Search for the cell housing the specified text and yield its (X, Y) center coordinate. 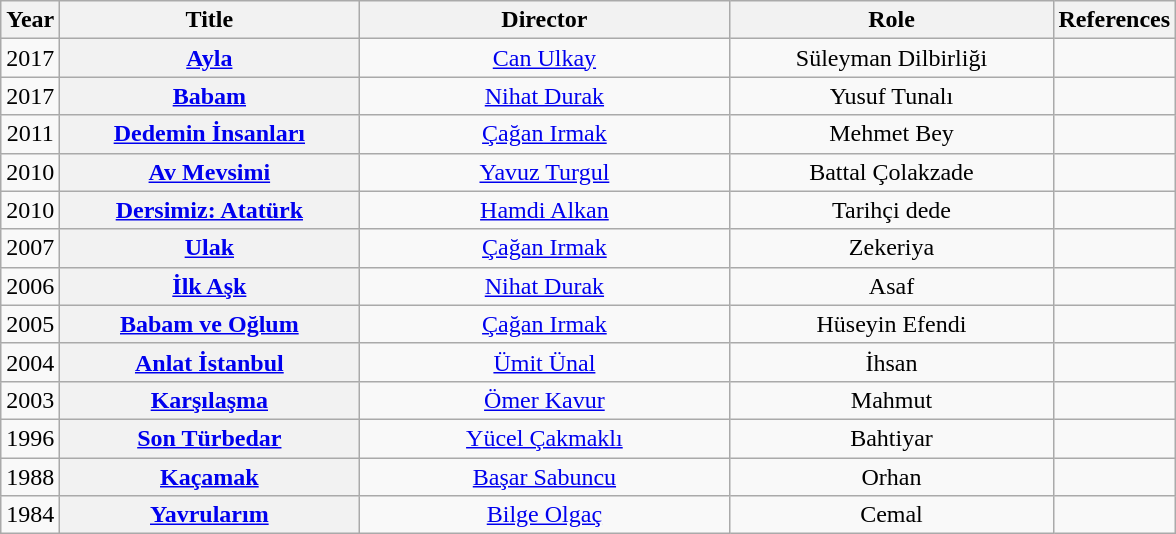
Bahtiyar (892, 438)
Av Mevsimi (210, 172)
Title (210, 20)
Cemal (892, 515)
Dedemin İnsanları (210, 134)
Director (544, 20)
Bilge Olgaç (544, 515)
Babam (210, 96)
Mahmut (892, 400)
Ümit Ünal (544, 362)
Asaf (892, 286)
Yavrularım (210, 515)
2005 (30, 324)
Yavuz Turgul (544, 172)
Yusuf Tunalı (892, 96)
2003 (30, 400)
Son Türbedar (210, 438)
Süleyman Dilbirliği (892, 58)
Year (30, 20)
Kaçamak (210, 477)
Can Ulkay (544, 58)
Yücel Çakmaklı (544, 438)
Hüseyin Efendi (892, 324)
Ulak (210, 248)
2004 (30, 362)
Role (892, 20)
İhsan (892, 362)
Karşılaşma (210, 400)
2007 (30, 248)
Mehmet Bey (892, 134)
İlk Aşk (210, 286)
Ömer Kavur (544, 400)
References (1114, 20)
Orhan (892, 477)
1988 (30, 477)
1996 (30, 438)
Ayla (210, 58)
Başar Sabuncu (544, 477)
1984 (30, 515)
Zekeriya (892, 248)
Tarihçi dede (892, 210)
Battal Çolakzade (892, 172)
Babam ve Oğlum (210, 324)
Hamdi Alkan (544, 210)
Anlat İstanbul (210, 362)
2006 (30, 286)
Dersimiz: Atatürk (210, 210)
2011 (30, 134)
